Detect which cell encompasses the target text, then output its (x, y) center coordinate. 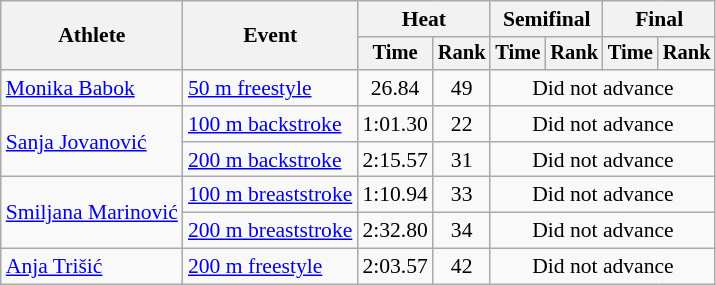
Smiljana Marinović (92, 212)
2:32.80 (394, 231)
50 m freestyle (270, 88)
100 m breaststroke (270, 195)
Anja Trišić (92, 267)
26.84 (394, 88)
34 (462, 231)
Event (270, 36)
49 (462, 88)
100 m backstroke (270, 124)
2:15.57 (394, 160)
Semifinal (546, 19)
200 m backstroke (270, 160)
33 (462, 195)
31 (462, 160)
200 m breaststroke (270, 231)
200 m freestyle (270, 267)
Final (659, 19)
Sanja Jovanović (92, 142)
Athlete (92, 36)
1:01.30 (394, 124)
Monika Babok (92, 88)
42 (462, 267)
Heat (424, 19)
2:03.57 (394, 267)
1:10.94 (394, 195)
22 (462, 124)
